Identify which cell holds the provided text, then report its [X, Y] central coordinate. 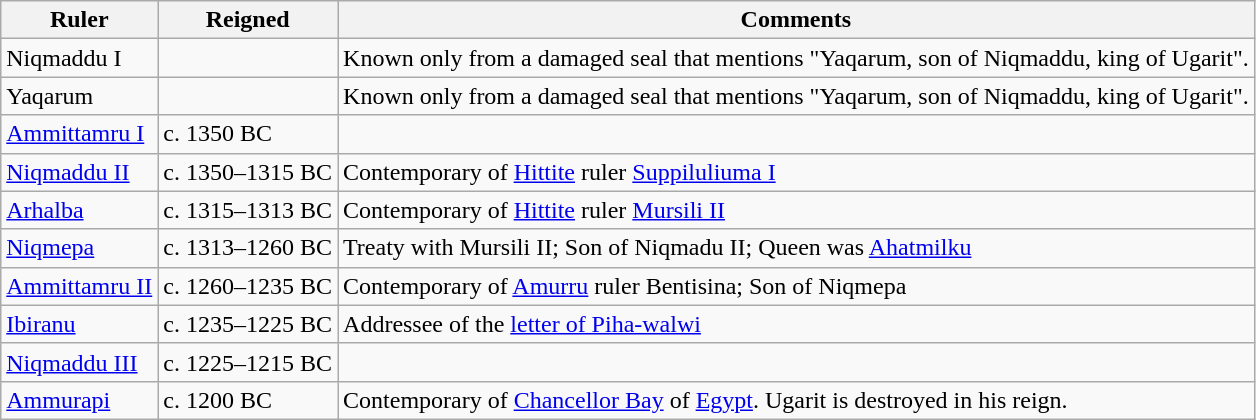
Ruler [80, 20]
Ammittamru II [80, 286]
Reigned [248, 20]
Contemporary of Hittite ruler Mursili II [796, 210]
c. 1313–1260 BC [248, 248]
Yaqarum [80, 96]
c. 1315–1313 BC [248, 210]
c. 1235–1225 BC [248, 324]
c. 1350–1315 BC [248, 172]
c. 1225–1215 BC [248, 362]
Niqmaddu III [80, 362]
c. 1260–1235 BC [248, 286]
Comments [796, 20]
Ibiranu [80, 324]
Ammurapi [80, 400]
Contemporary of Chancellor Bay of Egypt. Ugarit is destroyed in his reign. [796, 400]
c. 1350 BC [248, 134]
Ammittamru I [80, 134]
Contemporary of Hittite ruler Suppiluliuma I [796, 172]
c. 1200 BC [248, 400]
Arhalba [80, 210]
Niqmaddu II [80, 172]
Niqmepa [80, 248]
Treaty with Mursili II; Son of Niqmadu II; Queen was Ahatmilku [796, 248]
Contemporary of Amurru ruler Bentisina; Son of Niqmepa [796, 286]
Niqmaddu I [80, 58]
Addressee of the letter of Piha-walwi [796, 324]
